Determine the (x, y) coordinate at the center of the cell enclosing the given text.  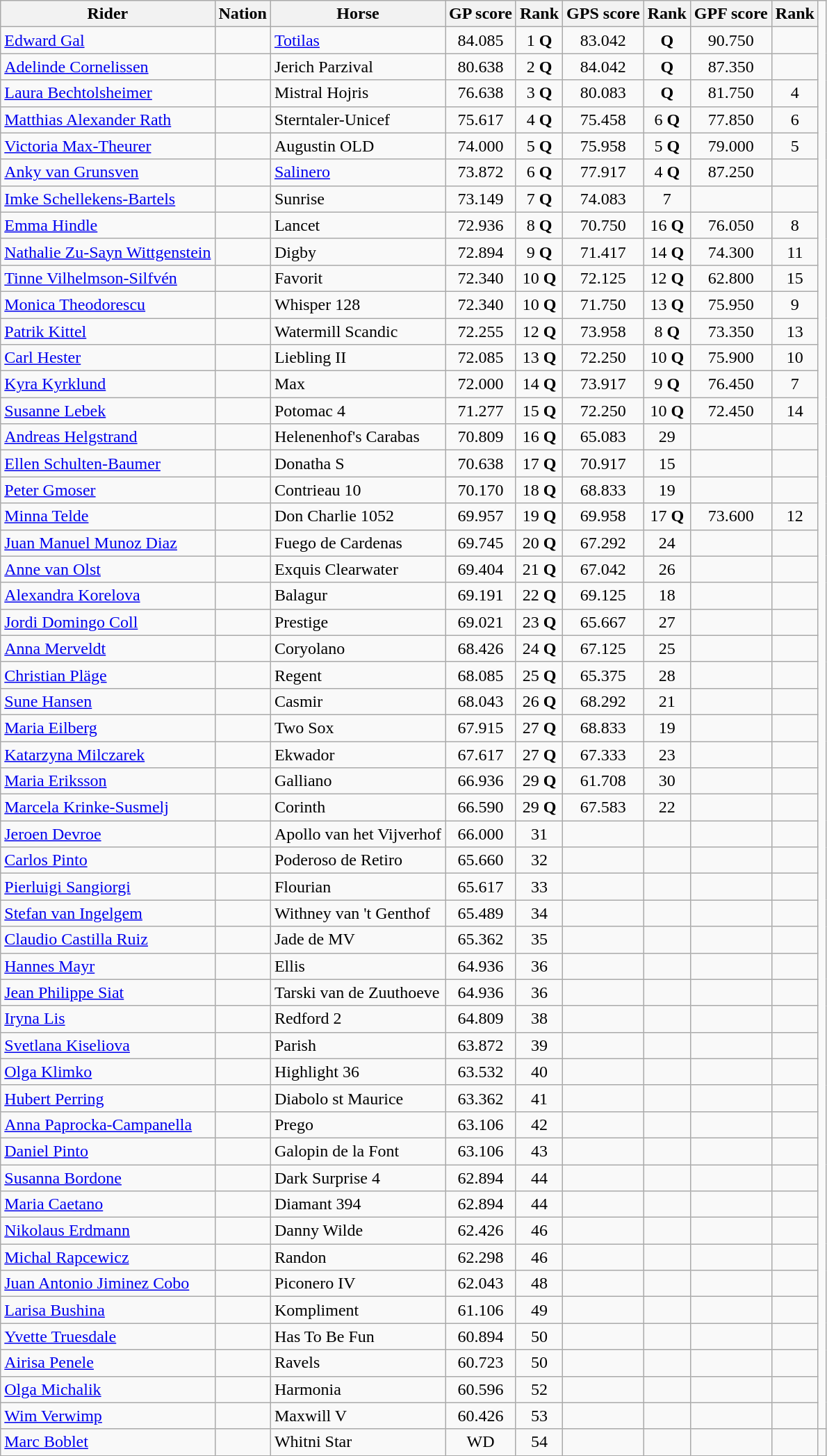
Andreas Helgstrand (108, 437)
Parish (357, 1045)
Claudio Castilla Ruiz (108, 940)
52 (539, 1389)
25 (667, 648)
Don Charlie 1052 (357, 516)
35 (539, 940)
8 (795, 225)
Anna Paprocka-Campanella (108, 1124)
87.350 (731, 67)
77.917 (603, 172)
21 Q (539, 569)
Kompliment (357, 1310)
Favorit (357, 278)
Matthias Alexander Rath (108, 120)
Jeroen Devroe (108, 834)
7 Q (539, 199)
73.350 (731, 332)
Maria Eriksson (108, 781)
Victoria Max-Theurer (108, 146)
Whisper 128 (357, 304)
74.083 (603, 199)
70.638 (481, 464)
Galopin de la Font (357, 1151)
61.708 (603, 781)
Jerich Parzival (357, 67)
67.292 (603, 543)
Marc Boblet (108, 1442)
75.958 (603, 146)
71.277 (481, 411)
63.872 (481, 1045)
Ravels (357, 1363)
67.915 (481, 728)
Sterntaler-Unicef (357, 120)
23 (667, 754)
26 (667, 569)
49 (539, 1310)
Patrik Kittel (108, 332)
2 Q (539, 67)
Coryolano (357, 648)
Airisa Penele (108, 1363)
Maria Eilberg (108, 728)
66.590 (481, 808)
64.809 (481, 1019)
Has To Be Fun (357, 1336)
22 (667, 808)
Regent (357, 675)
83.042 (603, 40)
Maria Caetano (108, 1204)
Anna Merveldt (108, 648)
72.894 (481, 252)
69.404 (481, 569)
72.125 (603, 278)
Jordi Domingo Coll (108, 622)
74.300 (731, 252)
70.750 (603, 225)
27 (667, 622)
Casmir (357, 701)
Larisa Bushina (108, 1310)
Carlos Pinto (108, 860)
80.083 (603, 93)
63.362 (481, 1098)
73.917 (603, 384)
Prego (357, 1124)
84.042 (603, 67)
Edward Gal (108, 40)
31 (539, 834)
32 (539, 860)
15 Q (539, 411)
Piconero IV (357, 1284)
GPS score (603, 14)
Stefan van Ingelgem (108, 913)
Kyra Kyrklund (108, 384)
79.000 (731, 146)
66.000 (481, 834)
Exquis Clearwater (357, 569)
90.750 (731, 40)
75.458 (603, 120)
81.750 (731, 93)
34 (539, 913)
Corinth (357, 808)
72.936 (481, 225)
Marcela Krinke-Susmelj (108, 808)
70.170 (481, 490)
53 (539, 1416)
69.191 (481, 596)
80.638 (481, 67)
Dark Surprise 4 (357, 1178)
21 (667, 701)
1 Q (539, 40)
75.617 (481, 120)
3 Q (539, 93)
60.426 (481, 1416)
65.617 (481, 887)
Galliano (357, 781)
Pierluigi Sangiorgi (108, 887)
11 (795, 252)
Nation (243, 14)
62.800 (731, 278)
Peter Gmoser (108, 490)
Olga Michalik (108, 1389)
14 (795, 411)
Max (357, 384)
Adelinde Cornelissen (108, 67)
71.417 (603, 252)
62.426 (481, 1231)
73.149 (481, 199)
Rider (108, 14)
Anky van Grunsven (108, 172)
67.125 (603, 648)
Withney van 't Genthof (357, 913)
72.255 (481, 332)
Fuego de Cardenas (357, 543)
Contrieau 10 (357, 490)
22 Q (539, 596)
Susanna Bordone (108, 1178)
Juan Antonio Jiminez Cobo (108, 1284)
71.750 (603, 304)
Jean Philippe Siat (108, 992)
63.532 (481, 1072)
Highlight 36 (357, 1072)
Diamant 394 (357, 1204)
62.298 (481, 1257)
73.872 (481, 172)
Apollo van het Vijverhof (357, 834)
Jade de MV (357, 940)
24 (667, 543)
74.000 (481, 146)
Daniel Pinto (108, 1151)
Laura Bechtolsheimer (108, 93)
13 (795, 332)
38 (539, 1019)
18 Q (539, 490)
Carl Hester (108, 358)
69.021 (481, 622)
68.043 (481, 701)
Hannes Mayr (108, 966)
67.583 (603, 808)
Svetlana Kiseliova (108, 1045)
Liebling II (357, 358)
Salinero (357, 172)
68.426 (481, 648)
69.745 (481, 543)
18 (667, 596)
40 (539, 1072)
Ekwador (357, 754)
Michal Rapcewicz (108, 1257)
72.450 (731, 411)
GPF score (731, 14)
48 (539, 1284)
70.917 (603, 464)
5 (795, 146)
19 Q (539, 516)
60.723 (481, 1363)
76.450 (731, 384)
Augustin OLD (357, 146)
Tarski van de Zuuthoeve (357, 992)
Juan Manuel Munoz Diaz (108, 543)
Anne van Olst (108, 569)
Danny Wilde (357, 1231)
43 (539, 1151)
65.083 (603, 437)
65.489 (481, 913)
Nikolaus Erdmann (108, 1231)
10 (795, 358)
Tinne Vilhelmson-Silfvén (108, 278)
Alexandra Korelova (108, 596)
Harmonia (357, 1389)
65.667 (603, 622)
69.125 (603, 596)
12 (795, 516)
Christian Pläge (108, 675)
65.375 (603, 675)
68.085 (481, 675)
33 (539, 887)
Katarzyna Milczarek (108, 754)
4 (795, 93)
24 Q (539, 648)
Mistral Hojris (357, 93)
72.000 (481, 384)
68.292 (603, 701)
69.957 (481, 516)
28 (667, 675)
Redford 2 (357, 1019)
29 (667, 437)
Donatha S (357, 464)
6 (795, 120)
60.894 (481, 1336)
Iryna Lis (108, 1019)
41 (539, 1098)
87.250 (731, 172)
54 (539, 1442)
Horse (357, 14)
Poderoso de Retiro (357, 860)
77.850 (731, 120)
26 Q (539, 701)
25 Q (539, 675)
Wim Verwimp (108, 1416)
65.660 (481, 860)
75.900 (731, 358)
Two Sox (357, 728)
61.106 (481, 1310)
Randon (357, 1257)
73.958 (603, 332)
76.638 (481, 93)
73.600 (731, 516)
Digby (357, 252)
Nathalie Zu-Sayn Wittgenstein (108, 252)
Olga Klimko (108, 1072)
62.043 (481, 1284)
Imke Schellekens-Bartels (108, 199)
Yvette Truesdale (108, 1336)
WD (481, 1442)
Susanne Lebek (108, 411)
70.809 (481, 437)
84.085 (481, 40)
Whitni Star (357, 1442)
Totilas (357, 40)
30 (667, 781)
72.085 (481, 358)
Minna Telde (108, 516)
Helenenhof's Carabas (357, 437)
76.050 (731, 225)
9 (795, 304)
Monica Theodorescu (108, 304)
20 Q (539, 543)
Sunrise (357, 199)
67.617 (481, 754)
66.936 (481, 781)
Diabolo st Maurice (357, 1098)
Ellis (357, 966)
39 (539, 1045)
69.958 (603, 516)
Flourian (357, 887)
75.950 (731, 304)
Sune Hansen (108, 701)
Maxwill V (357, 1416)
Ellen Schulten-Baumer (108, 464)
Lancet (357, 225)
60.596 (481, 1389)
Watermill Scandic (357, 332)
Balagur (357, 596)
Emma Hindle (108, 225)
Hubert Perring (108, 1098)
Prestige (357, 622)
65.362 (481, 940)
42 (539, 1124)
67.333 (603, 754)
Potomac 4 (357, 411)
23 Q (539, 622)
GP score (481, 14)
67.042 (603, 569)
